Pinpoint the cell where the given text exists, returning its (X, Y) midpoint coordinate. 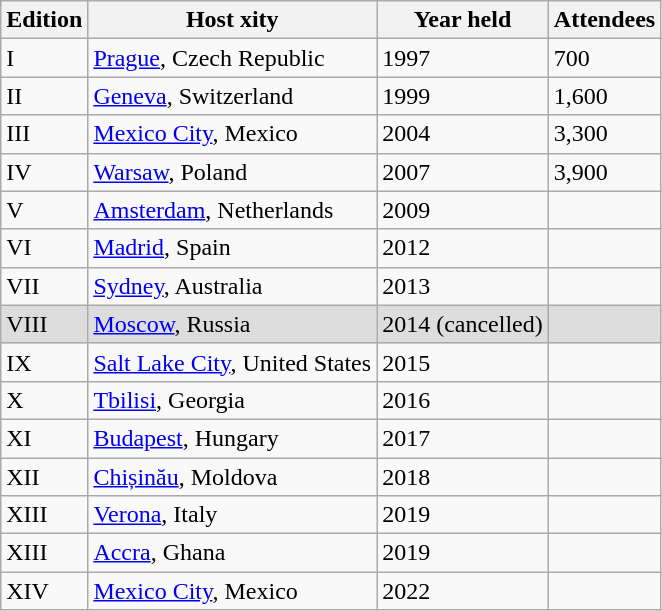
Sydney, Australia (232, 286)
Warsaw, Poland (232, 172)
III (44, 134)
1997 (463, 58)
Budapest, Hungary (232, 438)
IX (44, 362)
Chișinău, Moldova (232, 477)
Tbilisi, Georgia (232, 400)
VI (44, 248)
1,600 (604, 96)
Amsterdam, Netherlands (232, 210)
1999 (463, 96)
3,300 (604, 134)
Salt Lake City, United States (232, 362)
VIII (44, 324)
2007 (463, 172)
Year held (463, 20)
Attendees (604, 20)
2009 (463, 210)
Prague, Czech Republic (232, 58)
2013 (463, 286)
II (44, 96)
2012 (463, 248)
IV (44, 172)
Host xity (232, 20)
Madrid, Spain (232, 248)
V (44, 210)
2022 (463, 591)
VII (44, 286)
X (44, 400)
Accra, Ghana (232, 553)
I (44, 58)
2016 (463, 400)
3,900 (604, 172)
XI (44, 438)
Verona, Italy (232, 515)
XIV (44, 591)
XII (44, 477)
2017 (463, 438)
Moscow, Russia (232, 324)
700 (604, 58)
Edition (44, 20)
2015 (463, 362)
2018 (463, 477)
2004 (463, 134)
Geneva, Switzerland (232, 96)
2014 (cancelled) (463, 324)
